Find where the given text appears and provide that cell's center as [x, y] coordinate. 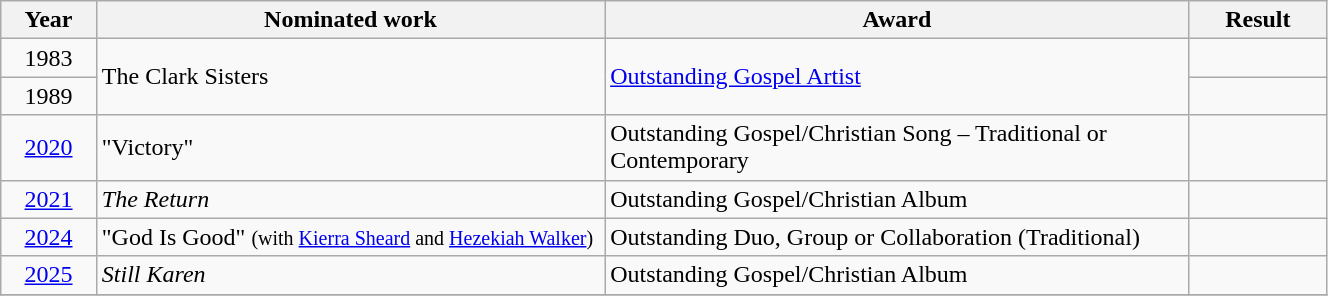
"God Is Good" (with Kierra Sheard and Hezekiah Walker) [350, 237]
2024 [49, 237]
Nominated work [350, 20]
Still Karen [350, 275]
The Return [350, 199]
Outstanding Gospel Artist [898, 77]
1989 [49, 96]
2021 [49, 199]
The Clark Sisters [350, 77]
2025 [49, 275]
Result [1258, 20]
Award [898, 20]
Outstanding Gospel/Christian Song – Traditional or Contemporary [898, 148]
1983 [49, 58]
"Victory" [350, 148]
2020 [49, 148]
Outstanding Duo, Group or Collaboration (Traditional) [898, 237]
Year [49, 20]
